Determine the (x, y) coordinate at the center of the cell enclosing the given text.  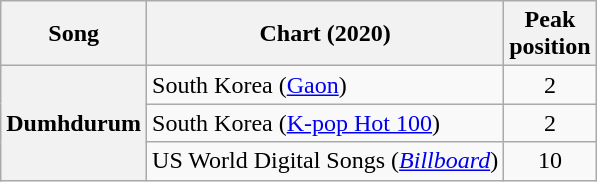
Peakposition (550, 34)
10 (550, 161)
Song (74, 34)
South Korea (Gaon) (326, 85)
Chart (2020) (326, 34)
Dumhdurum (74, 123)
South Korea (K-pop Hot 100) (326, 123)
US World Digital Songs (Billboard) (326, 161)
